Find where the given text appears and provide that cell's center as (X, Y) coordinate. 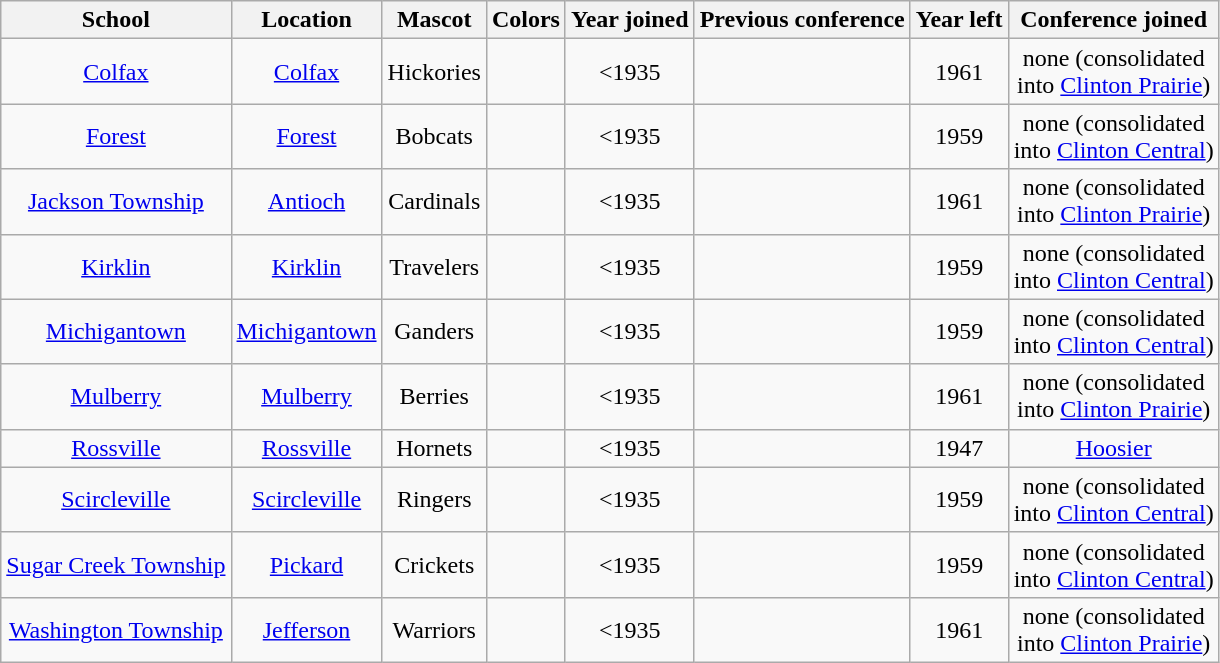
Washington Township (116, 630)
Cardinals (434, 202)
1947 (959, 448)
Hickories (434, 72)
Sugar Creek Township (116, 564)
Berries (434, 396)
Bobcats (434, 136)
Jefferson (306, 630)
Colors (526, 20)
Year left (959, 20)
Antioch (306, 202)
Mascot (434, 20)
School (116, 20)
Jackson Township (116, 202)
Location (306, 20)
Hoosier (1114, 448)
Hornets (434, 448)
Ganders (434, 332)
Ringers (434, 500)
Travelers (434, 266)
Crickets (434, 564)
Warriors (434, 630)
Pickard (306, 564)
Previous conference (802, 20)
Conference joined (1114, 20)
Year joined (630, 20)
